Scan for the cell matching the given text and deliver its (x, y) coordinate at center. 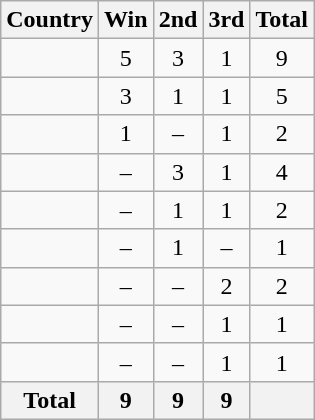
Country (50, 20)
4 (282, 172)
3rd (226, 20)
2nd (178, 20)
Win (126, 20)
